For the text-containing cell, return its midpoint in [x, y] coordinate format. 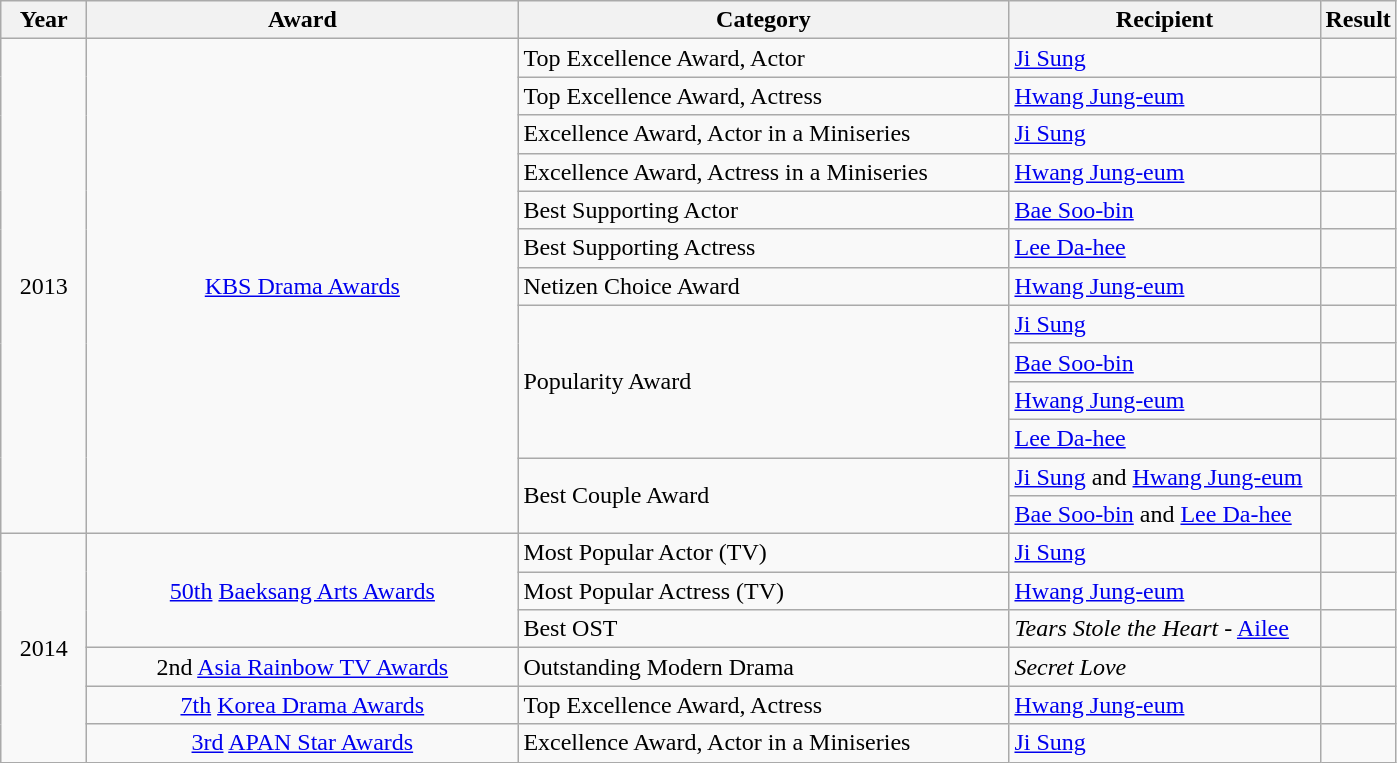
3rd APAN Star Awards [302, 743]
2013 [44, 286]
Best OST [764, 629]
50th Baeksang Arts Awards [302, 591]
Best Couple Award [764, 496]
KBS Drama Awards [302, 286]
Award [302, 20]
Netizen Choice Award [764, 286]
7th Korea Drama Awards [302, 705]
Result [1358, 20]
Recipient [1164, 20]
Secret Love [1164, 667]
Excellence Award, Actress in a Miniseries [764, 172]
Most Popular Actress (TV) [764, 591]
2014 [44, 648]
Best Supporting Actress [764, 248]
Ji Sung and Hwang Jung-eum [1164, 477]
Tears Stole the Heart - Ailee [1164, 629]
Best Supporting Actor [764, 210]
Popularity Award [764, 381]
2nd Asia Rainbow TV Awards [302, 667]
Most Popular Actor (TV) [764, 553]
Category [764, 20]
Outstanding Modern Drama [764, 667]
Bae Soo-bin and Lee Da-hee [1164, 515]
Year [44, 20]
Top Excellence Award, Actor [764, 58]
